Find where the given text appears and provide that cell's center as (X, Y) coordinate. 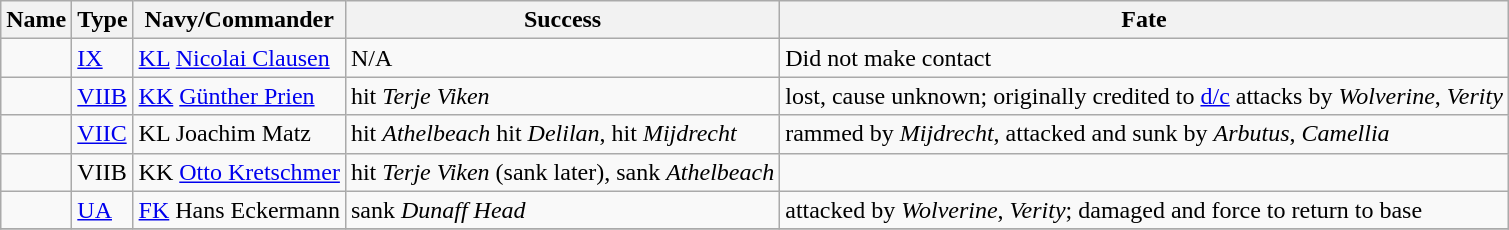
Type (102, 20)
KK Günther Prien (239, 96)
IX (102, 58)
N/A (562, 58)
rammed by Mijdrecht, attacked and sunk by Arbutus, Camellia (1144, 134)
UA (102, 210)
KL Joachim Matz (239, 134)
Did not make contact (1144, 58)
Success (562, 20)
lost, cause unknown; originally credited to d/c attacks by Wolverine, Verity (1144, 96)
Name (36, 20)
hit Athelbeach hit Delilan, hit Mijdrecht (562, 134)
KK Otto Kretschmer (239, 172)
Fate (1144, 20)
sank Dunaff Head (562, 210)
FK Hans Eckermann (239, 210)
Navy/Commander (239, 20)
hit Terje Viken (sank later), sank Athelbeach (562, 172)
hit Terje Viken (562, 96)
VIIC (102, 134)
attacked by Wolverine, Verity; damaged and force to return to base (1144, 210)
KL Nicolai Clausen (239, 58)
